Detect which cell encompasses the target text, then output its [x, y] center coordinate. 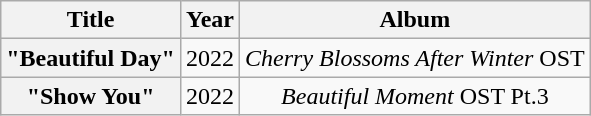
Album [416, 20]
Year [210, 20]
Cherry Blossoms After Winter OST [416, 58]
"Show You" [91, 96]
Title [91, 20]
Beautiful Moment OST Pt.3 [416, 96]
"Beautiful Day" [91, 58]
